Determine the [X, Y] coordinate at the center of the cell enclosing the given text.  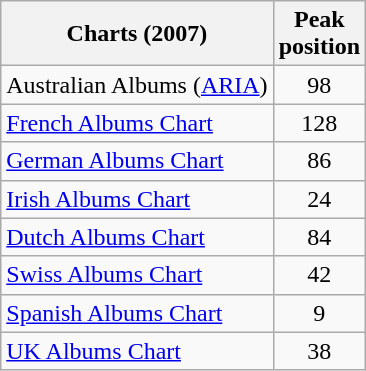
98 [319, 85]
Irish Albums Chart [137, 199]
Spanish Albums Chart [137, 313]
Australian Albums (ARIA) [137, 85]
128 [319, 123]
Charts (2007) [137, 34]
Swiss Albums Chart [137, 275]
French Albums Chart [137, 123]
24 [319, 199]
Dutch Albums Chart [137, 237]
Peakposition [319, 34]
84 [319, 237]
UK Albums Chart [137, 351]
42 [319, 275]
9 [319, 313]
86 [319, 161]
German Albums Chart [137, 161]
38 [319, 351]
